Capture the cell that displays the provided text and extract its [X, Y] central coordinate. 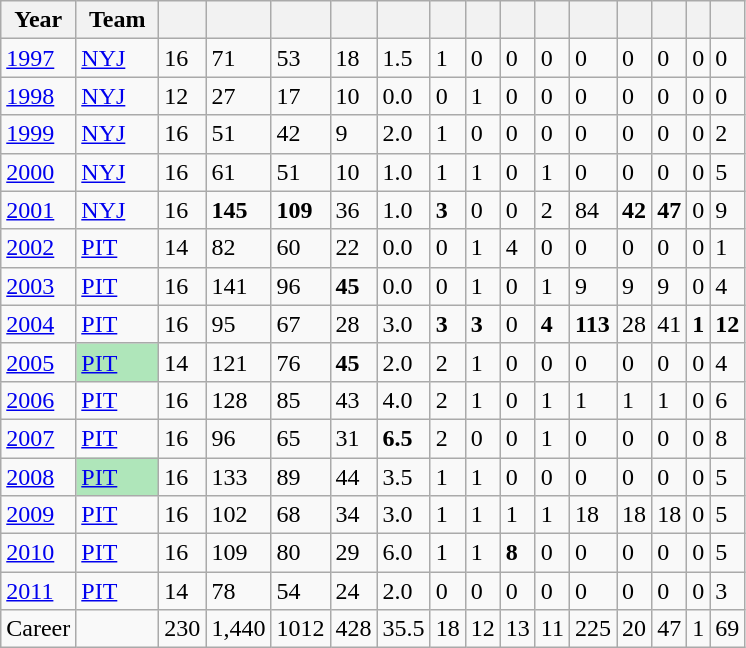
2005 [38, 362]
11 [552, 629]
84 [594, 210]
3.5 [404, 477]
121 [238, 362]
2003 [38, 286]
428 [354, 629]
95 [238, 324]
34 [354, 515]
2006 [38, 400]
44 [354, 477]
24 [354, 591]
1998 [38, 96]
2000 [38, 172]
61 [238, 172]
225 [594, 629]
22 [354, 248]
17 [300, 96]
36 [354, 210]
41 [670, 324]
80 [300, 553]
6.0 [404, 553]
2004 [38, 324]
145 [238, 210]
1999 [38, 134]
82 [238, 248]
2007 [38, 438]
27 [238, 96]
Team [118, 20]
89 [300, 477]
35.5 [404, 629]
2009 [38, 515]
133 [238, 477]
128 [238, 400]
4.0 [404, 400]
Career [38, 629]
6 [728, 400]
2002 [38, 248]
Year [38, 20]
69 [728, 629]
113 [594, 324]
53 [300, 58]
60 [300, 248]
1012 [300, 629]
2011 [38, 591]
2010 [38, 553]
2008 [38, 477]
102 [238, 515]
78 [238, 591]
67 [300, 324]
1997 [38, 58]
6.5 [404, 438]
31 [354, 438]
43 [354, 400]
29 [354, 553]
1,440 [238, 629]
230 [182, 629]
65 [300, 438]
54 [300, 591]
71 [238, 58]
13 [518, 629]
68 [300, 515]
141 [238, 286]
76 [300, 362]
20 [634, 629]
1.5 [404, 58]
85 [300, 400]
2001 [38, 210]
